Pinpoint the cell where the given text exists, returning its (x, y) midpoint coordinate. 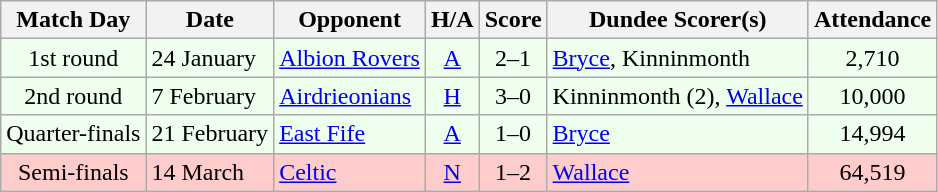
10,000 (872, 96)
Bryce (678, 134)
Airdrieonians (350, 96)
14 March (210, 172)
H (452, 96)
2nd round (74, 96)
24 January (210, 58)
Attendance (872, 20)
64,519 (872, 172)
2,710 (872, 58)
H/A (452, 20)
Albion Rovers (350, 58)
3–0 (513, 96)
21 February (210, 134)
Wallace (678, 172)
7 February (210, 96)
2–1 (513, 58)
East Fife (350, 134)
Score (513, 20)
Kinninmonth (2), Wallace (678, 96)
Celtic (350, 172)
Opponent (350, 20)
Date (210, 20)
Bryce, Kinninmonth (678, 58)
Quarter-finals (74, 134)
14,994 (872, 134)
Match Day (74, 20)
Dundee Scorer(s) (678, 20)
N (452, 172)
1–0 (513, 134)
1–2 (513, 172)
1st round (74, 58)
Semi-finals (74, 172)
